For the text-containing cell, return its midpoint in (x, y) coordinate format. 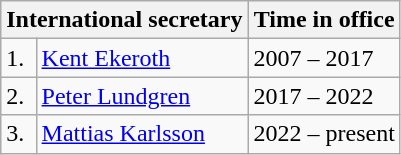
2017 – 2022 (324, 96)
International secretary (124, 20)
3. (18, 134)
2. (18, 96)
Peter Lundgren (142, 96)
2022 – present (324, 134)
Mattias Karlsson (142, 134)
2007 – 2017 (324, 58)
Time in office (324, 20)
1. (18, 58)
Kent Ekeroth (142, 58)
